Scan for the cell matching the given text and deliver its [X, Y] coordinate at center. 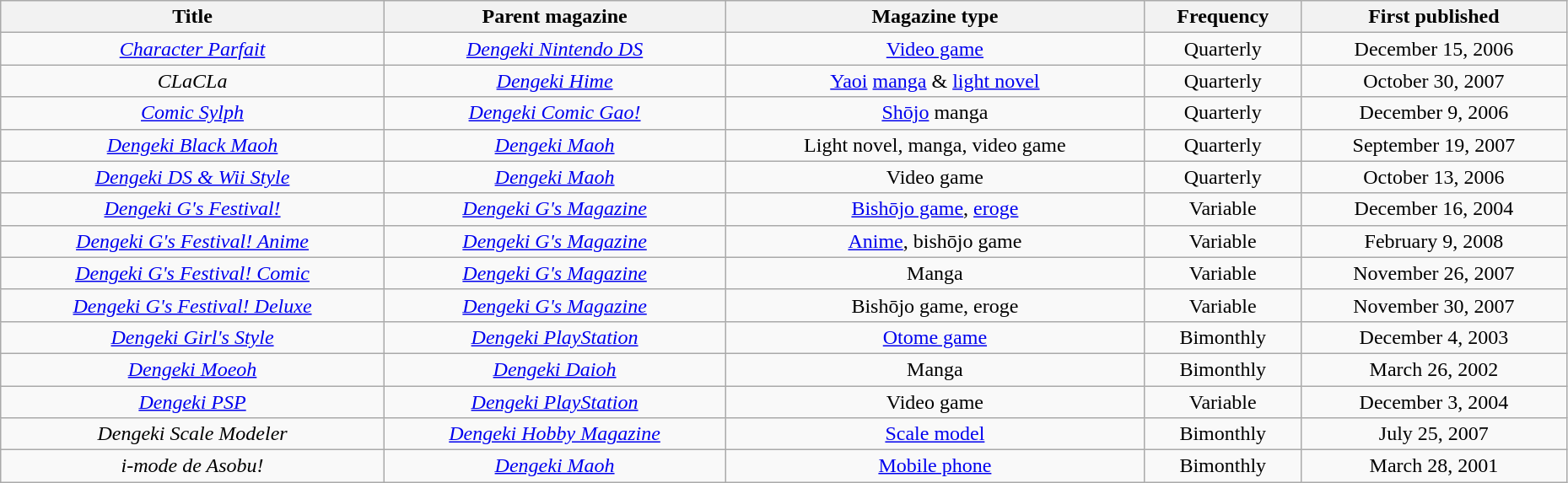
December 4, 2003 [1434, 337]
Dengeki Girl's Style [192, 337]
October 30, 2007 [1434, 81]
December 15, 2006 [1434, 49]
Light novel, manga, video game [935, 145]
First published [1434, 17]
Dengeki DS & Wii Style [192, 177]
Dengeki G's Festival! [192, 209]
Dengeki PSP [192, 402]
Dengeki Black Maoh [192, 145]
Title [192, 17]
Frequency [1223, 17]
October 13, 2006 [1434, 177]
Mobile phone [935, 466]
Shōjo manga [935, 113]
Dengeki G's Festival! Deluxe [192, 305]
i-mode de Asobu! [192, 466]
Dengeki Nintendo DS [554, 49]
Comic Sylph [192, 113]
Anime, bishōjo game [935, 241]
Dengeki Hime [554, 81]
Dengeki Hobby Magazine [554, 434]
September 19, 2007 [1434, 145]
March 28, 2001 [1434, 466]
Parent magazine [554, 17]
Dengeki Comic Gao! [554, 113]
Dengeki G's Festival! Comic [192, 273]
November 30, 2007 [1434, 305]
Scale model [935, 434]
Magazine type [935, 17]
Character Parfait [192, 49]
March 26, 2002 [1434, 369]
Dengeki Scale Modeler [192, 434]
December 3, 2004 [1434, 402]
CLaCLa [192, 81]
November 26, 2007 [1434, 273]
Dengeki Moeoh [192, 369]
Yaoi manga & light novel [935, 81]
December 16, 2004 [1434, 209]
February 9, 2008 [1434, 241]
Otome game [935, 337]
July 25, 2007 [1434, 434]
Dengeki G's Festival! Anime [192, 241]
December 9, 2006 [1434, 113]
Dengeki Daioh [554, 369]
